Locate the cell with the specified text and output its (X, Y) center coordinate. 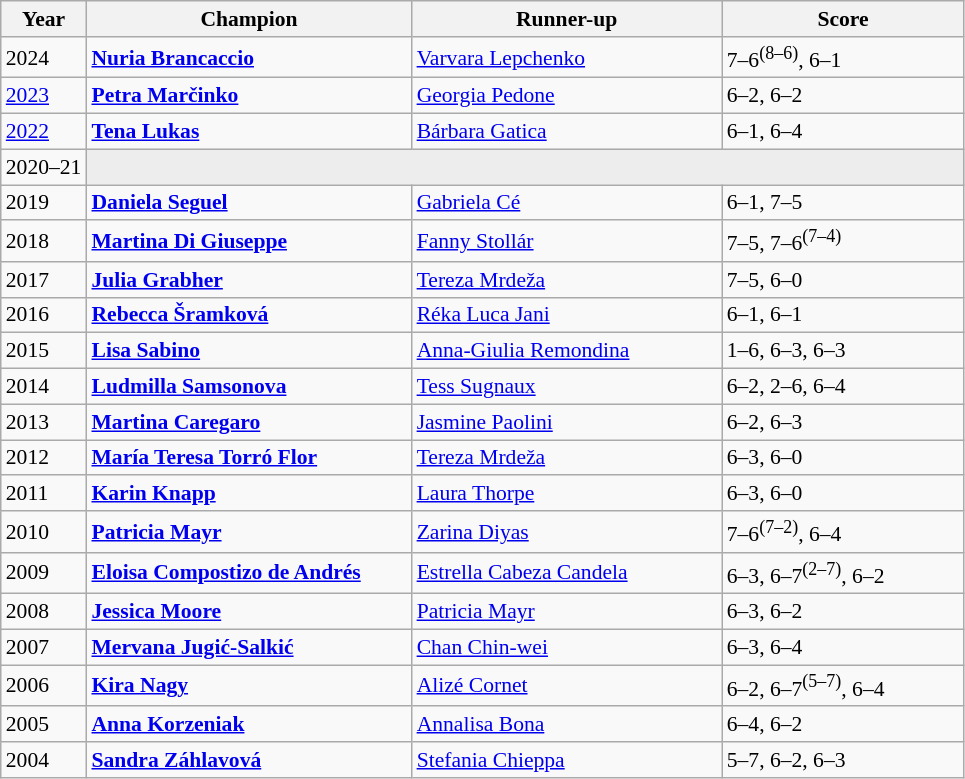
2019 (44, 203)
Tena Lukas (248, 132)
Réka Luca Jani (567, 316)
2013 (44, 422)
Annalisa Bona (567, 724)
Estrella Cabeza Candela (567, 574)
6–1, 6–1 (844, 316)
2012 (44, 458)
7–6(8–6), 6–1 (844, 58)
Gabriela Cé (567, 203)
6–4, 6–2 (844, 724)
Alizé Cornet (567, 686)
2010 (44, 532)
Laura Thorpe (567, 494)
Year (44, 19)
Ludmilla Samsonova (248, 387)
Anna Korzeniak (248, 724)
Karin Knapp (248, 494)
Stefania Chieppa (567, 760)
Tess Sugnaux (567, 387)
2014 (44, 387)
Julia Grabher (248, 280)
Sandra Záhlavová (248, 760)
Fanny Stollár (567, 242)
Varvara Lepchenko (567, 58)
2004 (44, 760)
Mervana Jugić-Salkić (248, 648)
6–2, 6–7(5–7), 6–4 (844, 686)
6–3, 6–2 (844, 612)
6–1, 7–5 (844, 203)
Score (844, 19)
2006 (44, 686)
2015 (44, 351)
Eloisa Compostizo de Andrés (248, 574)
6–2, 6–2 (844, 96)
2024 (44, 58)
Petra Marčinko (248, 96)
6–1, 6–4 (844, 132)
Chan Chin-wei (567, 648)
Bárbara Gatica (567, 132)
Rebecca Šramková (248, 316)
2007 (44, 648)
Champion (248, 19)
Georgia Pedone (567, 96)
2008 (44, 612)
Daniela Seguel (248, 203)
2011 (44, 494)
2020–21 (44, 167)
Runner-up (567, 19)
7–6(7–2), 6–4 (844, 532)
María Teresa Torró Flor (248, 458)
Kira Nagy (248, 686)
7–5, 7–6(7–4) (844, 242)
1–6, 6–3, 6–3 (844, 351)
Zarina Diyas (567, 532)
Jasmine Paolini (567, 422)
Anna-Giulia Remondina (567, 351)
5–7, 6–2, 6–3 (844, 760)
2016 (44, 316)
Martina Caregaro (248, 422)
2022 (44, 132)
Jessica Moore (248, 612)
2017 (44, 280)
2018 (44, 242)
6–3, 6–7(2–7), 6–2 (844, 574)
6–2, 2–6, 6–4 (844, 387)
6–3, 6–4 (844, 648)
Lisa Sabino (248, 351)
Martina Di Giuseppe (248, 242)
2009 (44, 574)
Nuria Brancaccio (248, 58)
7–5, 6–0 (844, 280)
2023 (44, 96)
2005 (44, 724)
6–2, 6–3 (844, 422)
